Return (x, y) of the center of cell containing provided text 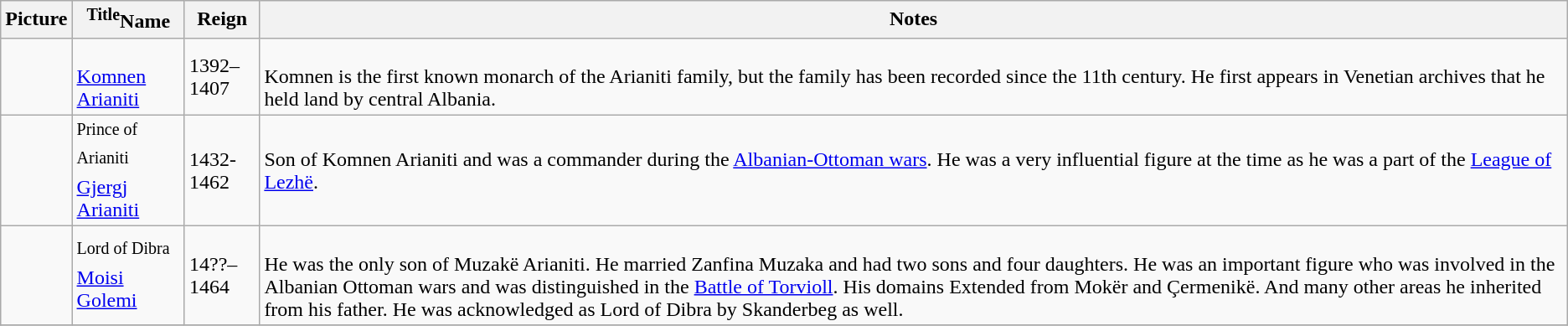
Prince of ArianitiGjergj Arianiti (128, 170)
1432-1462 (221, 170)
Reign (221, 20)
Picture (37, 20)
TitleName (128, 20)
14??–1464 (221, 275)
Notes (913, 20)
1392–1407 (221, 76)
Lord of DibraMoisi Golemi (128, 275)
Komnen Arianiti (128, 76)
